Pinpoint the cell where the given text exists, returning its [x, y] midpoint coordinate. 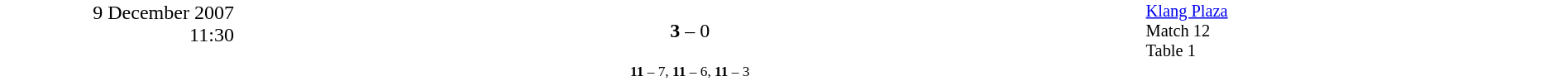
11 – 7, 11 – 6, 11 – 3 [690, 71]
Klang PlazaMatch 12Table 1 [1356, 31]
9 December 200711:30 [117, 40]
3 – 0 [690, 31]
